For the text-containing cell, return its midpoint in [x, y] coordinate format. 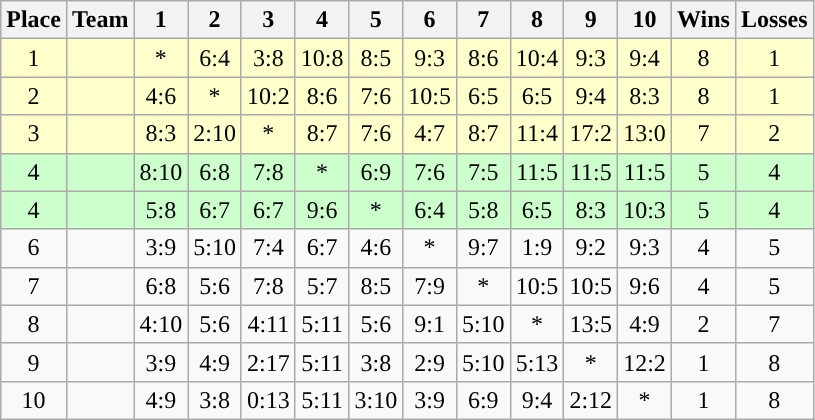
11:4 [537, 134]
9:2 [591, 248]
Team [100, 20]
17:2 [591, 134]
Wins [703, 20]
3:10 [376, 400]
7:5 [483, 172]
13:0 [645, 134]
13:5 [591, 324]
2:9 [430, 362]
8:10 [161, 172]
10:8 [322, 58]
2:12 [591, 400]
5:13 [537, 362]
4:11 [268, 324]
7:4 [268, 248]
1:9 [537, 248]
2:10 [215, 134]
4:10 [161, 324]
9:7 [483, 248]
Losses [774, 20]
0:13 [268, 400]
7:9 [430, 286]
5:7 [322, 286]
2:17 [268, 362]
Place [34, 20]
10:3 [645, 210]
10:2 [268, 96]
12:2 [645, 362]
9:1 [430, 324]
10:4 [537, 58]
4:7 [430, 134]
